Identify which cell holds the provided text, then report its (X, Y) central coordinate. 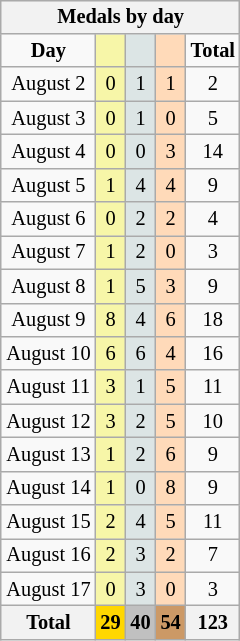
August 13 (48, 455)
14 (213, 152)
August 17 (48, 589)
August 5 (48, 185)
10 (213, 421)
August 16 (48, 556)
August 11 (48, 387)
August 7 (48, 253)
54 (171, 623)
August 15 (48, 522)
August 6 (48, 219)
29 (110, 623)
40 (141, 623)
August 2 (48, 84)
August 14 (48, 488)
18 (213, 320)
16 (213, 354)
August 3 (48, 118)
Day (48, 51)
August 8 (48, 286)
August 10 (48, 354)
7 (213, 556)
August 12 (48, 421)
123 (213, 623)
August 4 (48, 152)
August 9 (48, 320)
Medals by day (120, 17)
